Detect which cell encompasses the target text, then output its [X, Y] center coordinate. 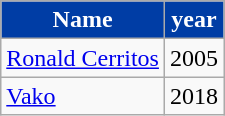
Ronald Cerritos [83, 58]
Vako [83, 96]
Name [83, 20]
2005 [194, 58]
year [194, 20]
2018 [194, 96]
